Output the (X, Y) coordinate of the center of the cell containing the given text.  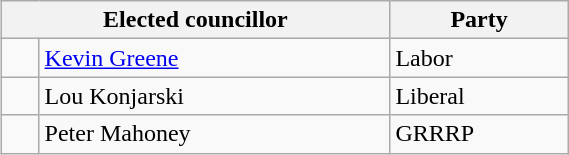
Liberal (479, 96)
Kevin Greene (214, 58)
GRRRP (479, 134)
Labor (479, 58)
Party (479, 20)
Lou Konjarski (214, 96)
Elected councillor (196, 20)
Peter Mahoney (214, 134)
